Search for the cell housing the specified text and yield its [X, Y] center coordinate. 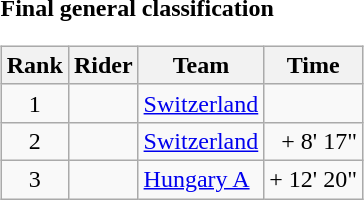
+ 12' 20" [314, 179]
3 [34, 179]
+ 8' 17" [314, 141]
2 [34, 141]
Team [201, 65]
1 [34, 103]
Time [314, 65]
Hungary A [201, 179]
Rank [34, 65]
Rider [103, 65]
